Determine the (X, Y) coordinate at the center of the cell enclosing the given text.  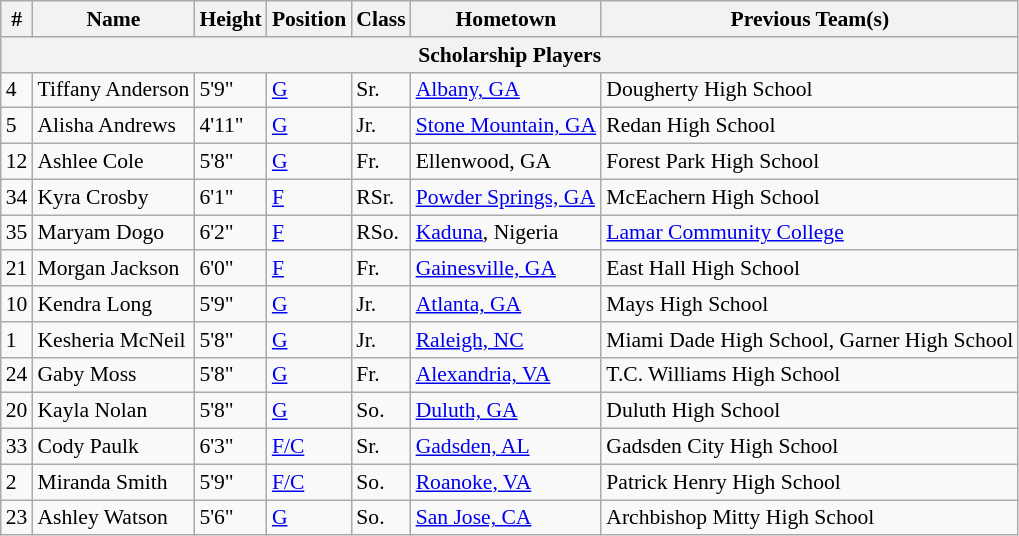
23 (17, 518)
Stone Mountain, GA (506, 126)
Tiffany Anderson (113, 90)
Name (113, 19)
Gadsden City High School (810, 447)
24 (17, 375)
Kendra Long (113, 304)
Kesheria McNeil (113, 340)
T.C. Williams High School (810, 375)
Albany, GA (506, 90)
Height (230, 19)
Ellenwood, GA (506, 162)
20 (17, 411)
2 (17, 482)
Cody Paulk (113, 447)
4'11" (230, 126)
Mays High School (810, 304)
Duluth, GA (506, 411)
Miami Dade High School, Garner High School (810, 340)
6'0" (230, 269)
Alexandria, VA (506, 375)
6'3" (230, 447)
35 (17, 233)
Gadsden, AL (506, 447)
Raleigh, NC (506, 340)
Morgan Jackson (113, 269)
Kyra Crosby (113, 197)
Atlanta, GA (506, 304)
Roanoke, VA (506, 482)
Position (309, 19)
10 (17, 304)
1 (17, 340)
Powder Springs, GA (506, 197)
21 (17, 269)
Patrick Henry High School (810, 482)
6'1" (230, 197)
Miranda Smith (113, 482)
Dougherty High School (810, 90)
Maryam Dogo (113, 233)
33 (17, 447)
Scholarship Players (510, 55)
Archbishop Mitty High School (810, 518)
Redan High School (810, 126)
12 (17, 162)
San Jose, CA (506, 518)
Kayla Nolan (113, 411)
Lamar Community College (810, 233)
Gaby Moss (113, 375)
6'2" (230, 233)
Class (380, 19)
Gainesville, GA (506, 269)
RSr. (380, 197)
5 (17, 126)
Forest Park High School (810, 162)
4 (17, 90)
Previous Team(s) (810, 19)
Kaduna, Nigeria (506, 233)
Ashley Watson (113, 518)
5'6" (230, 518)
Alisha Andrews (113, 126)
34 (17, 197)
Hometown (506, 19)
Duluth High School (810, 411)
East Hall High School (810, 269)
# (17, 19)
McEachern High School (810, 197)
RSo. (380, 233)
Ashlee Cole (113, 162)
